Extract the [x, y] coordinate from the center of the cell holding the provided text.  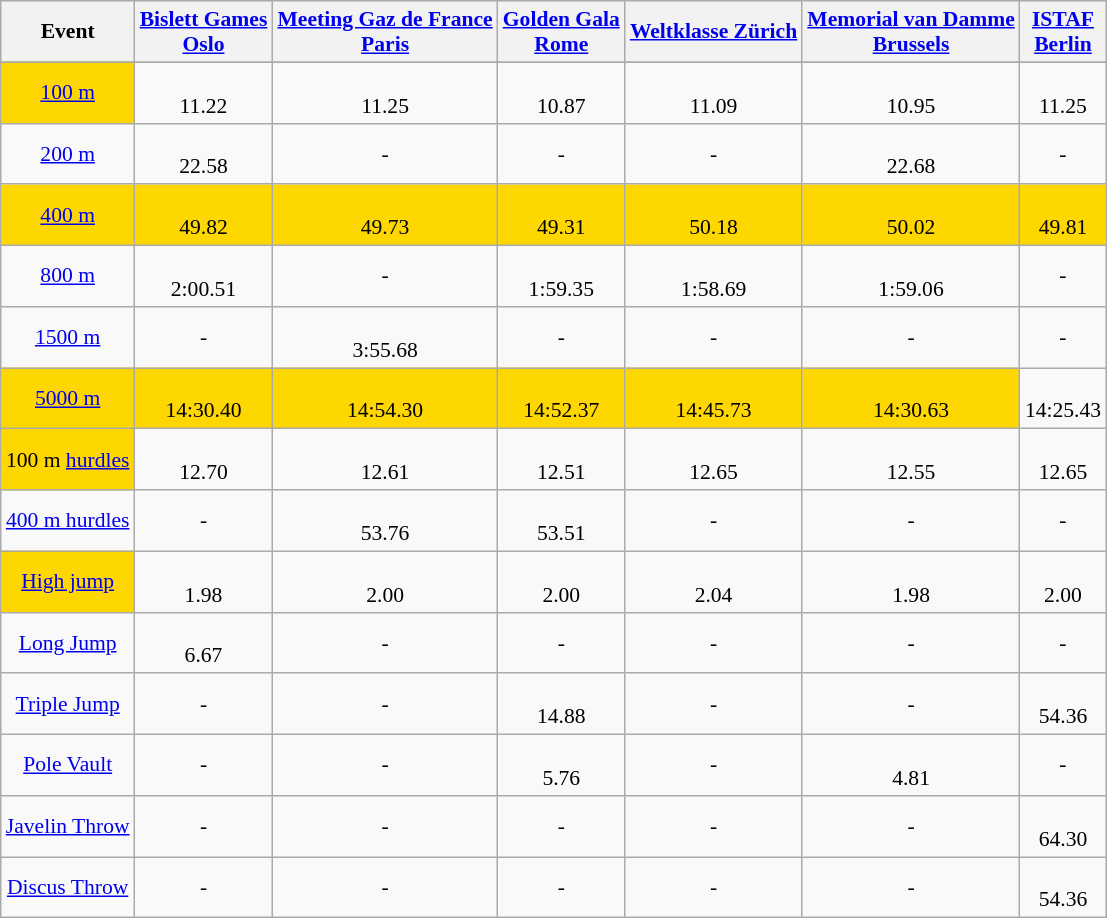
3:55.68 [384, 338]
400 m [68, 216]
12.61 [384, 460]
50.02 [911, 216]
Event [68, 32]
12.70 [204, 460]
1:59.06 [911, 276]
14:45.73 [714, 398]
10.87 [562, 92]
5.76 [562, 766]
64.30 [1063, 826]
14:30.40 [204, 398]
1500 m [68, 338]
53.51 [562, 520]
2:00.51 [204, 276]
22.58 [204, 154]
14.88 [562, 704]
14:54.30 [384, 398]
Long Jump [68, 642]
4.81 [911, 766]
14:25.43 [1063, 398]
50.18 [714, 216]
49.82 [204, 216]
100 m [68, 92]
Meeting Gaz de FranceParis [384, 32]
10.95 [911, 92]
800 m [68, 276]
1:59.35 [562, 276]
14:52.37 [562, 398]
Bislett GamesOslo [204, 32]
6.67 [204, 642]
53.76 [384, 520]
5000 m [68, 398]
High jump [68, 582]
49.73 [384, 216]
Triple Jump [68, 704]
400 m hurdles [68, 520]
2.04 [714, 582]
Discus Throw [68, 888]
Weltklasse Zürich [714, 32]
49.81 [1063, 216]
11.09 [714, 92]
ISTAFBerlin [1063, 32]
200 m [68, 154]
Javelin Throw [68, 826]
49.31 [562, 216]
14:30.63 [911, 398]
Golden GalaRome [562, 32]
11.22 [204, 92]
100 m hurdles [68, 460]
Pole Vault [68, 766]
22.68 [911, 154]
1:58.69 [714, 276]
12.55 [911, 460]
12.51 [562, 460]
Memorial van DammeBrussels [911, 32]
